Pinpoint the cell where the given text exists, returning its [X, Y] midpoint coordinate. 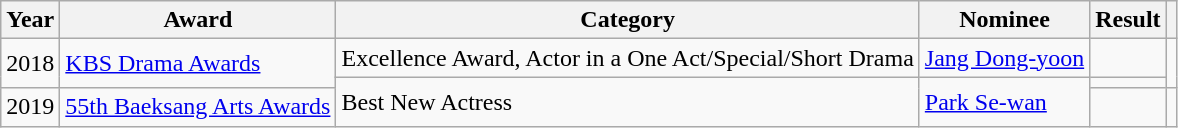
55th Baeksang Arts Awards [198, 107]
Year [30, 20]
Category [628, 20]
Excellence Award, Actor in a One Act/Special/Short Drama [628, 58]
KBS Drama Awards [198, 64]
Jang Dong-yoon [1004, 58]
Best New Actress [628, 102]
Award [198, 20]
Nominee [1004, 20]
2018 [30, 64]
Result [1128, 20]
Park Se-wan [1004, 102]
2019 [30, 107]
